Identify which cell holds the provided text, then report its (X, Y) central coordinate. 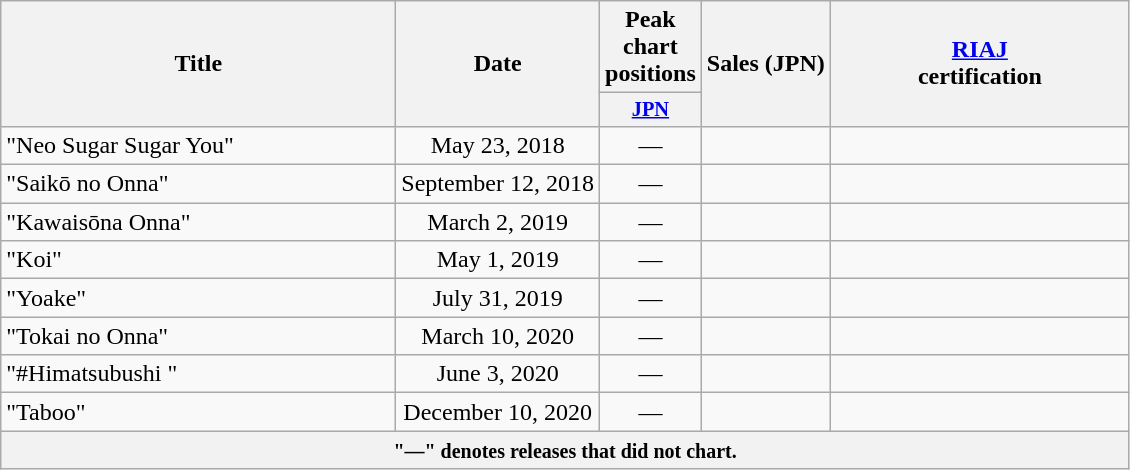
March 2, 2019 (498, 222)
July 31, 2019 (498, 298)
Title (198, 64)
May 23, 2018 (498, 145)
"Koi" (198, 260)
Date (498, 64)
"Tokai no Onna" (198, 336)
June 3, 2020 (498, 374)
"—" denotes releases that did not chart. (566, 450)
Peak chart positions (651, 47)
"Neo Sugar Sugar You" (198, 145)
RIAJcertification (980, 64)
"Taboo" (198, 412)
"Saikō no Onna" (198, 184)
"#Himatsubushi " (198, 374)
May 1, 2019 (498, 260)
December 10, 2020 (498, 412)
"Yoake" (198, 298)
JPN (651, 110)
Sales (JPN) (766, 64)
"Kawaisōna Onna" (198, 222)
September 12, 2018 (498, 184)
March 10, 2020 (498, 336)
